Capture the cell that displays the provided text and extract its [x, y] central coordinate. 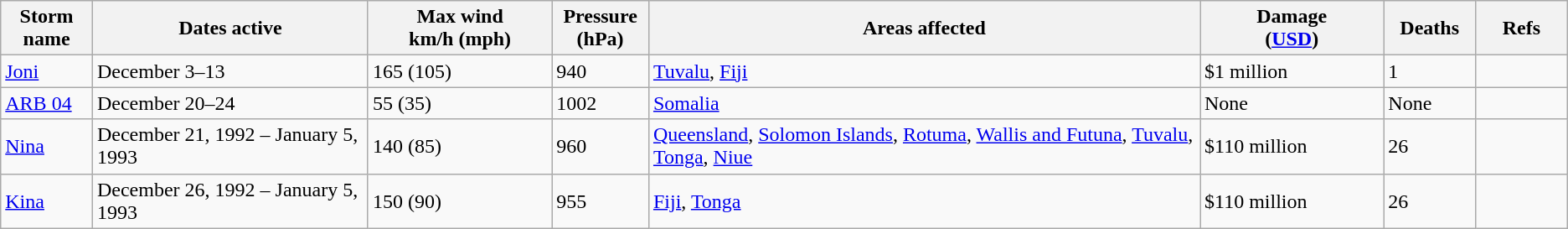
Damage(USD) [1292, 29]
Refs [1521, 29]
Fiji, Tonga [924, 201]
960 [601, 146]
Nina [47, 146]
Tuvalu, Fiji [924, 71]
Pressure(hPa) [601, 29]
December 3–13 [230, 71]
140 (85) [459, 146]
Somalia [924, 103]
165 (105) [459, 71]
150 (90) [459, 201]
December 26, 1992 – January 5, 1993 [230, 201]
Dates active [230, 29]
December 21, 1992 – January 5, 1993 [230, 146]
ARB 04 [47, 103]
Queensland, Solomon Islands, Rotuma, Wallis and Futuna, Tuvalu, Tonga, Niue [924, 146]
1 [1430, 71]
Storm name [47, 29]
$1 million [1292, 71]
55 (35) [459, 103]
940 [601, 71]
Deaths [1430, 29]
Max windkm/h (mph) [459, 29]
Joni [47, 71]
Areas affected [924, 29]
Kina [47, 201]
1002 [601, 103]
December 20–24 [230, 103]
955 [601, 201]
